Scan for the cell matching the given text and deliver its [X, Y] coordinate at center. 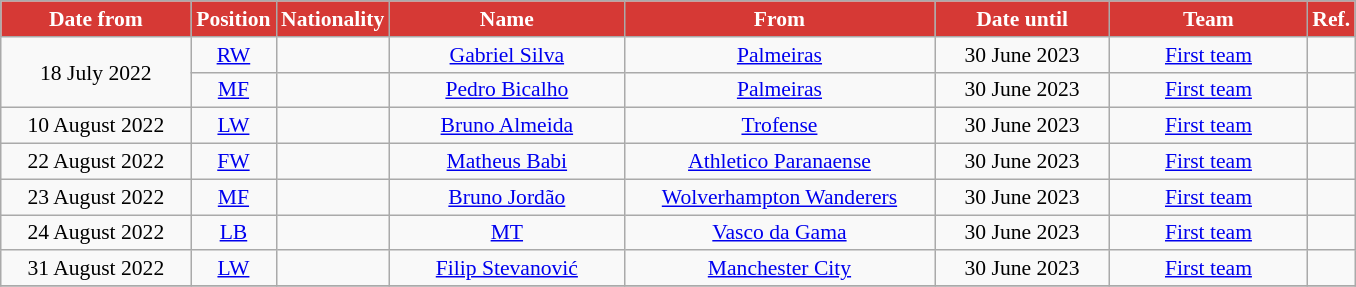
Gabriel Silva [506, 55]
Ref. [1331, 19]
Manchester City [779, 269]
MT [506, 233]
Filip Stevanović [506, 269]
18 July 2022 [96, 72]
LB [234, 233]
Date from [96, 19]
Athletico Paranaense [779, 162]
Bruno Almeida [506, 126]
Bruno Jordão [506, 197]
31 August 2022 [96, 269]
Vasco da Gama [779, 233]
RW [234, 55]
Wolverhampton Wanderers [779, 197]
From [779, 19]
FW [234, 162]
Position [234, 19]
10 August 2022 [96, 126]
Team [1209, 19]
Trofense [779, 126]
24 August 2022 [96, 233]
23 August 2022 [96, 197]
Date until [1022, 19]
22 August 2022 [96, 162]
Nationality [332, 19]
Pedro Bicalho [506, 90]
Name [506, 19]
Matheus Babi [506, 162]
